Detect which cell encompasses the target text, then output its [X, Y] center coordinate. 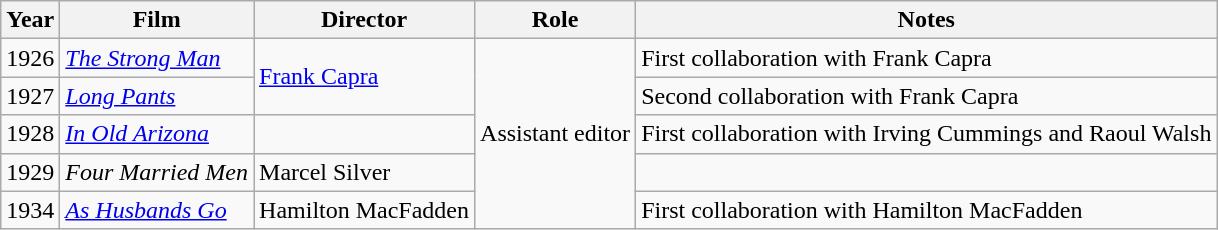
Notes [926, 20]
Director [364, 20]
1934 [30, 210]
Role [556, 20]
Assistant editor [556, 134]
Film [157, 20]
First collaboration with Irving Cummings and Raoul Walsh [926, 134]
Four Married Men [157, 172]
Hamilton MacFadden [364, 210]
The Strong Man [157, 58]
1926 [30, 58]
Second collaboration with Frank Capra [926, 96]
Long Pants [157, 96]
Frank Capra [364, 77]
In Old Arizona [157, 134]
As Husbands Go [157, 210]
1929 [30, 172]
First collaboration with Hamilton MacFadden [926, 210]
1927 [30, 96]
1928 [30, 134]
Marcel Silver [364, 172]
First collaboration with Frank Capra [926, 58]
Year [30, 20]
